Find where the given text appears and provide that cell's center as (X, Y) coordinate. 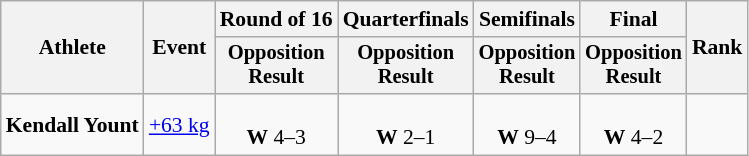
Round of 16 (276, 19)
Rank (718, 48)
+63 kg (180, 124)
Semifinals (528, 19)
Kendall Yount (72, 124)
Event (180, 48)
Quarterfinals (406, 19)
W 4–2 (634, 124)
W 9–4 (528, 124)
W 4–3 (276, 124)
W 2–1 (406, 124)
Final (634, 19)
Athlete (72, 48)
